Locate the cell with the specified text and output its [x, y] center coordinate. 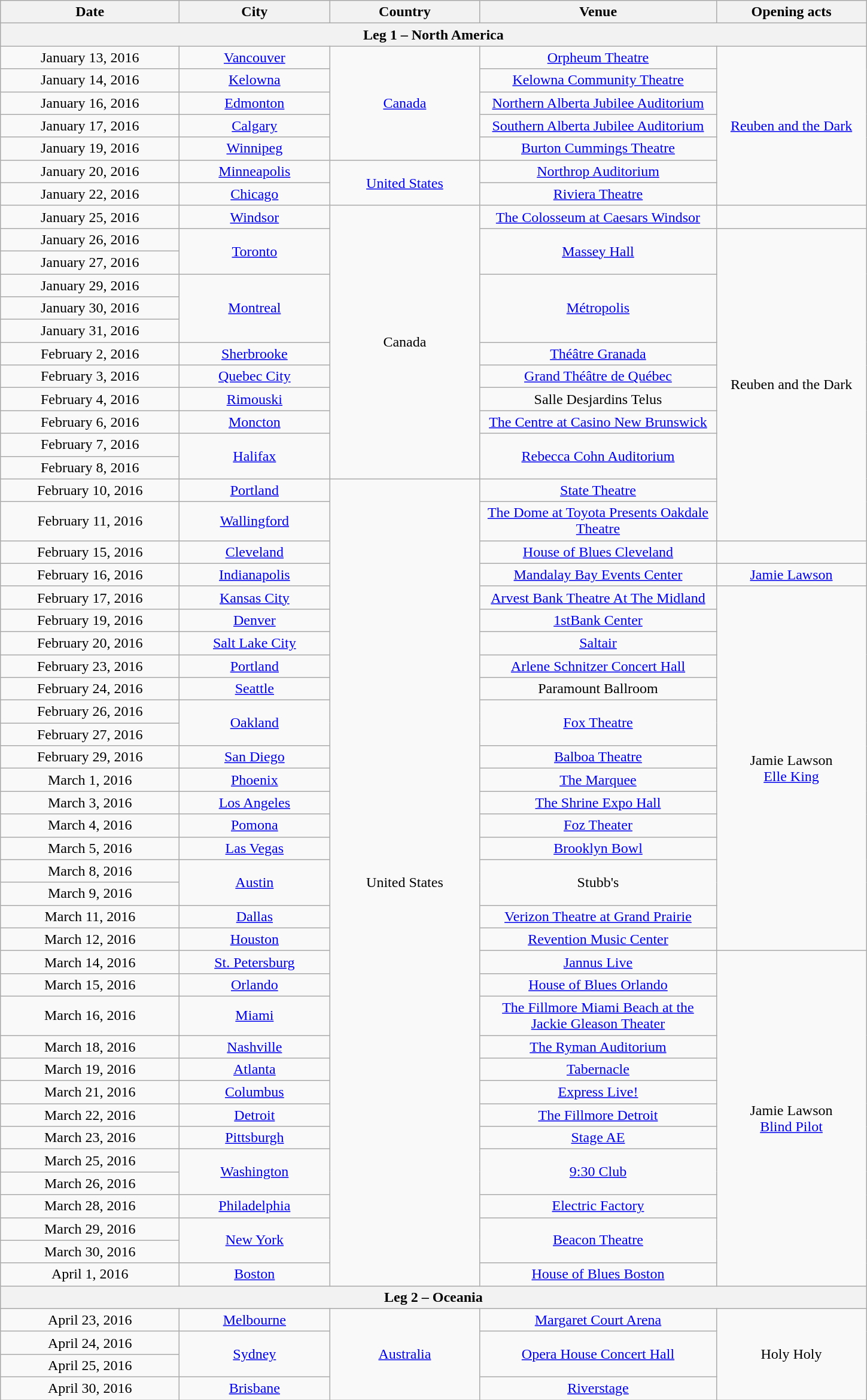
Denver [255, 620]
February 26, 2016 [90, 712]
Opening acts [791, 12]
Tabernacle [598, 1070]
February 20, 2016 [90, 643]
St. Petersburg [255, 962]
San Diego [255, 757]
March 18, 2016 [90, 1047]
The Colosseum at Caesars Windsor [598, 217]
March 1, 2016 [90, 780]
February 7, 2016 [90, 445]
State Theatre [598, 490]
Northrop Auditorium [598, 171]
City [255, 12]
Miami [255, 1015]
Windsor [255, 217]
Venue [598, 12]
Opera House Concert Hall [598, 1354]
Southern Alberta Jubilee Auditorium [598, 126]
Balboa Theatre [598, 757]
Calgary [255, 126]
House of Blues Boston [598, 1274]
Las Vegas [255, 848]
March 14, 2016 [90, 962]
March 15, 2016 [90, 985]
Leg 2 – Oceania [433, 1297]
March 19, 2016 [90, 1070]
Riverstage [598, 1388]
Pittsburgh [255, 1138]
February 11, 2016 [90, 521]
Austin [255, 882]
February 29, 2016 [90, 757]
January 16, 2016 [90, 103]
Orpheum Theatre [598, 57]
March 11, 2016 [90, 916]
Foz Theater [598, 825]
January 19, 2016 [90, 148]
January 30, 2016 [90, 308]
Jannus Live [598, 962]
Riviera Theatre [598, 194]
Kelowna Community Theatre [598, 80]
February 15, 2016 [90, 552]
Moncton [255, 422]
Brisbane [255, 1388]
The Fillmore Miami Beach at the Jackie Gleason Theater [598, 1015]
January 26, 2016 [90, 239]
Edmonton [255, 103]
March 22, 2016 [90, 1115]
Beacon Theatre [598, 1240]
March 30, 2016 [90, 1252]
House of Blues Cleveland [598, 552]
The Ryman Auditorium [598, 1047]
March 4, 2016 [90, 825]
January 22, 2016 [90, 194]
Burton Cummings Theatre [598, 148]
January 13, 2016 [90, 57]
January 31, 2016 [90, 331]
Winnipeg [255, 148]
February 27, 2016 [90, 734]
April 23, 2016 [90, 1320]
February 4, 2016 [90, 399]
Northern Alberta Jubilee Auditorium [598, 103]
House of Blues Orlando [598, 985]
Jamie LawsonBlind Pilot [791, 1118]
Massey Hall [598, 251]
Leg 1 – North America [433, 35]
Rimouski [255, 399]
Nashville [255, 1047]
February 8, 2016 [90, 467]
Holy Holy [791, 1354]
March 25, 2016 [90, 1161]
Indianapolis [255, 575]
Salle Desjardins Telus [598, 399]
1stBank Center [598, 620]
Sydney [255, 1354]
Wallingford [255, 521]
April 25, 2016 [90, 1365]
January 29, 2016 [90, 286]
Stubb's [598, 882]
April 24, 2016 [90, 1343]
Electric Factory [598, 1206]
Washington [255, 1172]
Houston [255, 939]
Minneapolis [255, 171]
Sherbrooke [255, 354]
Arlene Schnitzer Concert Hall [598, 666]
Rebecca Cohn Auditorium [598, 456]
March 8, 2016 [90, 871]
February 24, 2016 [90, 689]
March 12, 2016 [90, 939]
New York [255, 1240]
February 23, 2016 [90, 666]
Country [404, 12]
March 21, 2016 [90, 1092]
Halifax [255, 456]
Los Angeles [255, 803]
Arvest Bank Theatre At The Midland [598, 597]
Australia [404, 1354]
The Marquee [598, 780]
March 29, 2016 [90, 1229]
March 26, 2016 [90, 1183]
February 6, 2016 [90, 422]
February 10, 2016 [90, 490]
February 2, 2016 [90, 354]
Verizon Theatre at Grand Prairie [598, 916]
Brooklyn Bowl [598, 848]
January 20, 2016 [90, 171]
Kansas City [255, 597]
Grand Théâtre de Québec [598, 376]
February 19, 2016 [90, 620]
Phoenix [255, 780]
Montreal [255, 308]
Vancouver [255, 57]
Chicago [255, 194]
Pomona [255, 825]
The Fillmore Detroit [598, 1115]
February 16, 2016 [90, 575]
January 25, 2016 [90, 217]
Dallas [255, 916]
March 3, 2016 [90, 803]
February 3, 2016 [90, 376]
Paramount Ballroom [598, 689]
Margaret Court Arena [598, 1320]
The Shrine Expo Hall [598, 803]
March 5, 2016 [90, 848]
Théâtre Granada [598, 354]
March 23, 2016 [90, 1138]
March 16, 2016 [90, 1015]
March 9, 2016 [90, 894]
Express Live! [598, 1092]
Atlanta [255, 1070]
Oakland [255, 723]
9:30 Club [598, 1172]
Saltair [598, 643]
February 17, 2016 [90, 597]
Quebec City [255, 376]
The Dome at Toyota Presents Oakdale Theatre [598, 521]
Stage AE [598, 1138]
Detroit [255, 1115]
Columbus [255, 1092]
Melbourne [255, 1320]
Métropolis [598, 308]
Revention Music Center [598, 939]
Boston [255, 1274]
Philadelphia [255, 1206]
Orlando [255, 985]
April 1, 2016 [90, 1274]
Kelowna [255, 80]
Mandalay Bay Events Center [598, 575]
January 17, 2016 [90, 126]
January 27, 2016 [90, 262]
Cleveland [255, 552]
Salt Lake City [255, 643]
April 30, 2016 [90, 1388]
Fox Theatre [598, 723]
January 14, 2016 [90, 80]
Toronto [255, 251]
March 28, 2016 [90, 1206]
Jamie Lawson [791, 575]
Seattle [255, 689]
The Centre at Casino New Brunswick [598, 422]
Date [90, 12]
Jamie LawsonElle King [791, 769]
